Scan for the cell matching the given text and deliver its (X, Y) coordinate at center. 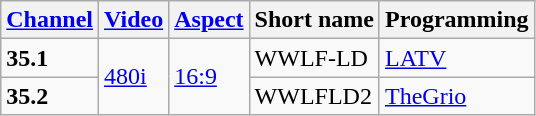
TheGrio (456, 96)
Channel (50, 20)
Video (134, 20)
LATV (456, 58)
Programming (456, 20)
WWLF-LD (314, 58)
16:9 (209, 77)
Aspect (209, 20)
35.2 (50, 96)
Short name (314, 20)
480i (134, 77)
35.1 (50, 58)
WWLFLD2 (314, 96)
